Determine the (x, y) coordinate at the center of the cell enclosing the given text.  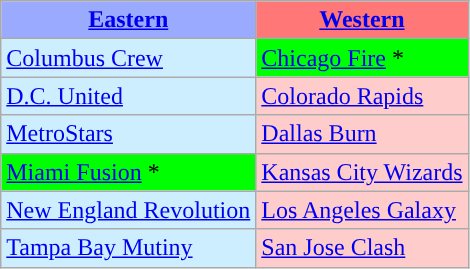
Western (362, 20)
Miami Fusion * (128, 172)
San Jose Clash (362, 248)
MetroStars (128, 134)
Eastern (128, 20)
Kansas City Wizards (362, 172)
Los Angeles Galaxy (362, 210)
Dallas Burn (362, 134)
D.C. United (128, 96)
Columbus Crew (128, 58)
Tampa Bay Mutiny (128, 248)
New England Revolution (128, 210)
Colorado Rapids (362, 96)
Chicago Fire * (362, 58)
